Determine the [x, y] coordinate at the center of the cell enclosing the given text.  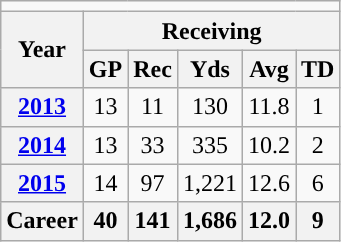
2 [318, 145]
Rec [153, 69]
2013 [42, 107]
12.6 [268, 183]
11.8 [268, 107]
Yds [210, 69]
TD [318, 69]
Receiving [212, 31]
GP [105, 69]
141 [153, 221]
Year [42, 50]
2014 [42, 145]
1 [318, 107]
2015 [42, 183]
11 [153, 107]
9 [318, 221]
97 [153, 183]
14 [105, 183]
1,686 [210, 221]
Avg [268, 69]
Career [42, 221]
10.2 [268, 145]
6 [318, 183]
40 [105, 221]
335 [210, 145]
130 [210, 107]
12.0 [268, 221]
1,221 [210, 183]
33 [153, 145]
